Detect which cell encompasses the target text, then output its [X, Y] center coordinate. 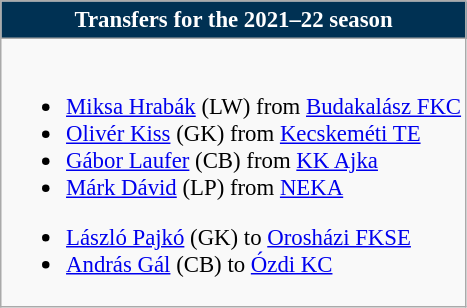
Transfers for the 2021–22 season [234, 20]
